Output the (X, Y) coordinate of the center of the cell containing the given text.  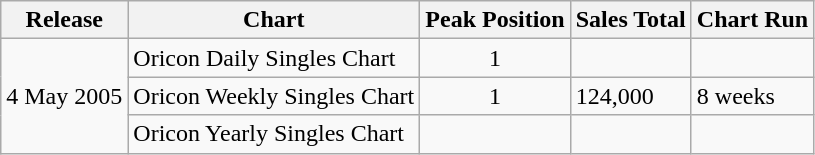
Oricon Weekly Singles Chart (274, 96)
Release (64, 20)
Chart (274, 20)
Sales Total (630, 20)
Oricon Yearly Singles Chart (274, 134)
8 weeks (752, 96)
124,000 (630, 96)
Peak Position (495, 20)
Chart Run (752, 20)
4 May 2005 (64, 96)
Oricon Daily Singles Chart (274, 58)
